Pinpoint the cell where the given text exists, returning its (X, Y) midpoint coordinate. 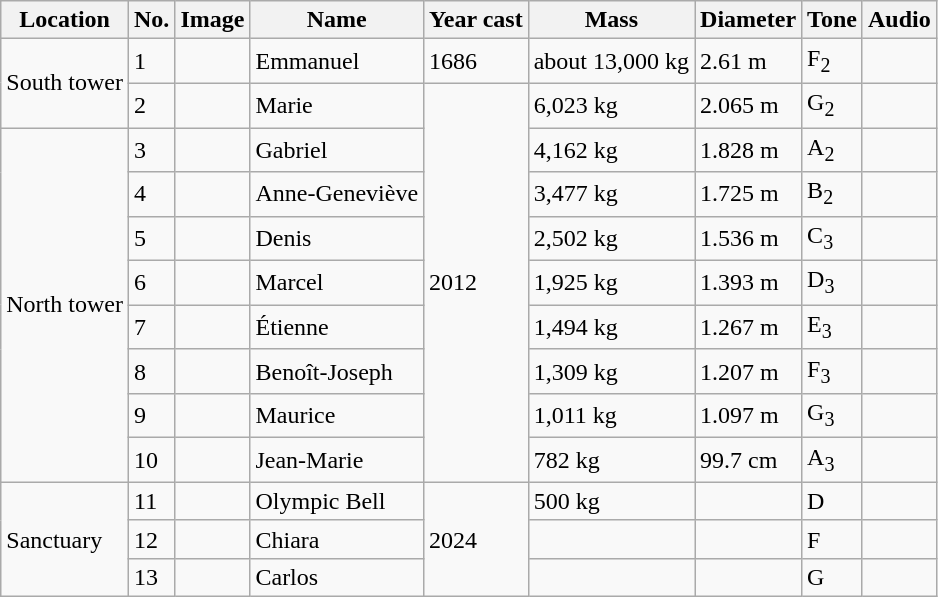
8 (151, 371)
6,023 kg (611, 105)
4,162 kg (611, 150)
1.207 m (748, 371)
2,502 kg (611, 238)
F2 (832, 61)
2024 (476, 539)
A3 (832, 460)
10 (151, 460)
1,309 kg (611, 371)
4 (151, 194)
3 (151, 150)
Carlos (337, 577)
Location (65, 20)
F3 (832, 371)
Gabriel (337, 150)
E3 (832, 327)
Maurice (337, 416)
11 (151, 501)
Olympic Bell (337, 501)
F (832, 539)
Year cast (476, 20)
G (832, 577)
Anne-Geneviève (337, 194)
Image (212, 20)
C3 (832, 238)
Chiara (337, 539)
1686 (476, 61)
1.536 m (748, 238)
South tower (65, 84)
2.61 m (748, 61)
No. (151, 20)
D3 (832, 283)
D (832, 501)
G2 (832, 105)
Marcel (337, 283)
North tower (65, 306)
G3 (832, 416)
7 (151, 327)
500 kg (611, 501)
782 kg (611, 460)
Marie (337, 105)
A2 (832, 150)
1.267 m (748, 327)
5 (151, 238)
Jean-Marie (337, 460)
1.393 m (748, 283)
6 (151, 283)
3,477 kg (611, 194)
Emmanuel (337, 61)
2012 (476, 282)
1,011 kg (611, 416)
1,925 kg (611, 283)
B2 (832, 194)
Tone (832, 20)
about 13,000 kg (611, 61)
Name (337, 20)
1 (151, 61)
Diameter (748, 20)
1,494 kg (611, 327)
1.725 m (748, 194)
13 (151, 577)
Denis (337, 238)
9 (151, 416)
12 (151, 539)
Audio (899, 20)
99.7 cm (748, 460)
1.828 m (748, 150)
Mass (611, 20)
Étienne (337, 327)
Benoît-Joseph (337, 371)
Sanctuary (65, 539)
2.065 m (748, 105)
2 (151, 105)
1.097 m (748, 416)
